Output the [X, Y] coordinate of the center of the cell containing the given text.  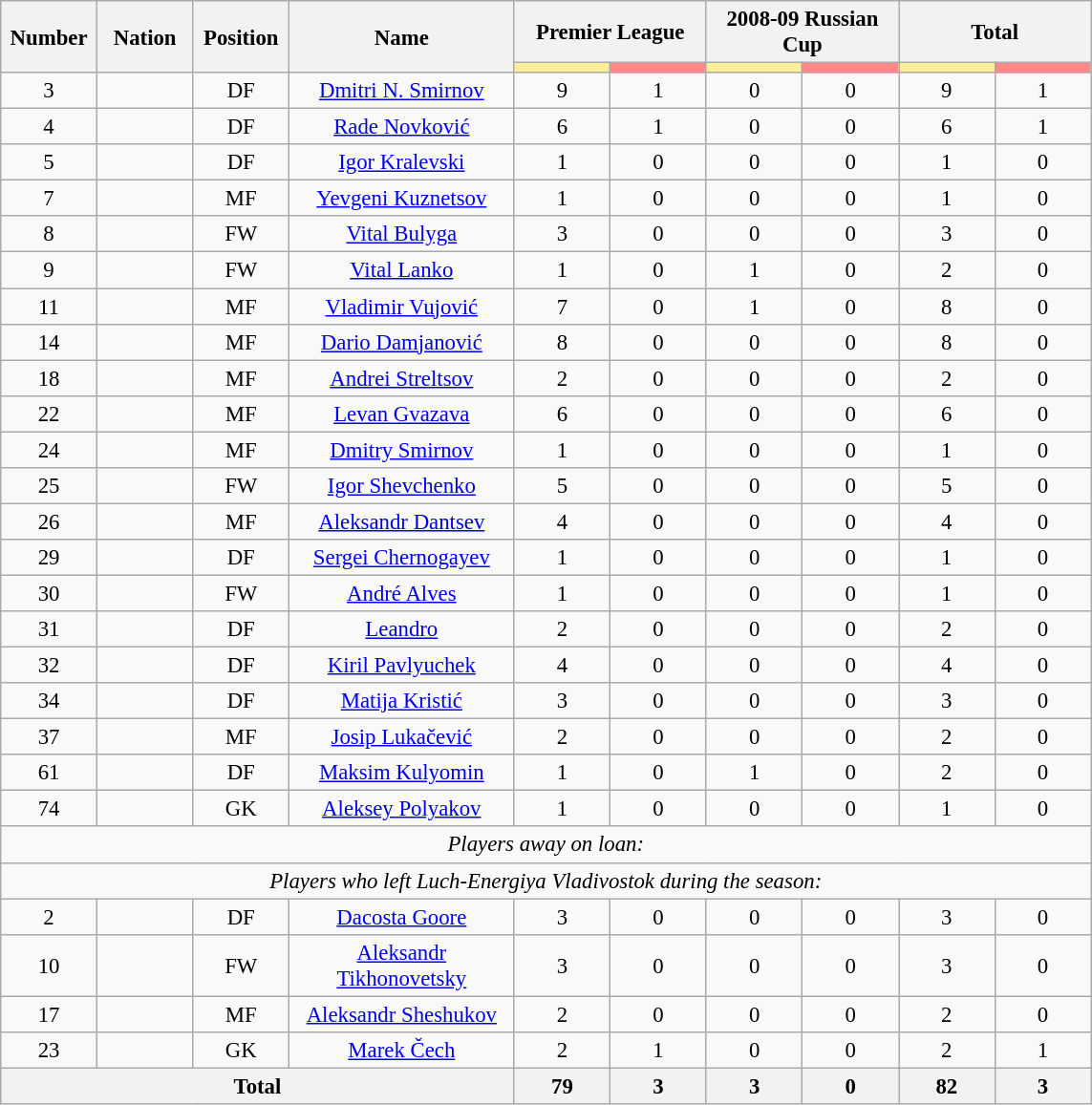
Number [50, 36]
Matija Kristić [402, 701]
11 [50, 307]
Igor Shevchenko [402, 486]
Nation [145, 36]
Levan Gvazava [402, 414]
37 [50, 737]
Position [241, 36]
24 [50, 450]
Rade Novković [402, 127]
Aleksey Polyakov [402, 809]
Yevgeni Kuznetsov [402, 199]
Name [402, 36]
25 [50, 486]
Players away on loan: [546, 845]
10 [50, 965]
82 [946, 1086]
Vital Lanko [402, 270]
Marek Čech [402, 1051]
Dario Damjanović [402, 342]
Andrei Streltsov [402, 378]
Vladimir Vujović [402, 307]
23 [50, 1051]
17 [50, 1014]
74 [50, 809]
32 [50, 666]
31 [50, 629]
Leandro [402, 629]
22 [50, 414]
14 [50, 342]
18 [50, 378]
Josip Lukačević [402, 737]
34 [50, 701]
Premier League [610, 32]
26 [50, 521]
30 [50, 593]
Dacosta Goore [402, 917]
61 [50, 773]
Kiril Pavlyuchek [402, 666]
Vital Bulyga [402, 234]
Igor Kralevski [402, 162]
79 [562, 1086]
Sergei Chernogayev [402, 558]
Players who left Luch-Energiya Vladivostok during the season: [546, 881]
Aleksandr Sheshukov [402, 1014]
2008-09 Russian Cup [803, 32]
29 [50, 558]
Maksim Kulyomin [402, 773]
André Alves [402, 593]
Aleksandr Tikhonovetsky [402, 965]
Aleksandr Dantsev [402, 521]
Dmitry Smirnov [402, 450]
Dmitri N. Smirnov [402, 91]
